Scan for the cell matching the given text and deliver its (x, y) coordinate at center. 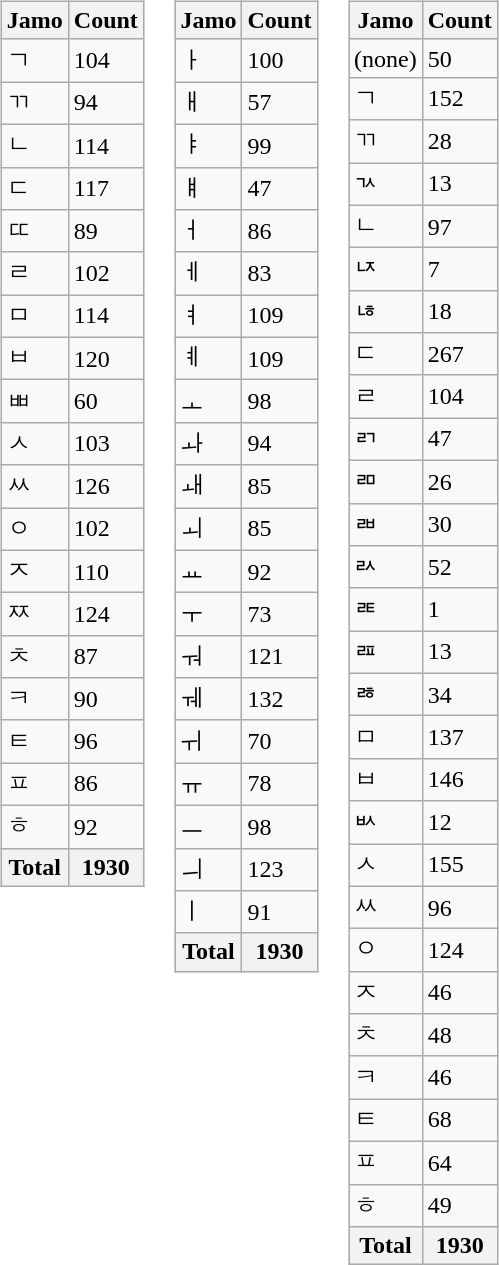
52 (460, 568)
34 (460, 694)
60 (106, 402)
ㄵ (386, 270)
126 (106, 486)
117 (106, 188)
146 (460, 780)
30 (460, 524)
123 (280, 870)
ㅀ (386, 694)
97 (460, 226)
99 (280, 146)
ㅟ (208, 742)
ㄾ (386, 610)
ㅔ (208, 274)
ㅑ (208, 146)
7 (460, 270)
ㅖ (208, 358)
100 (280, 60)
50 (460, 58)
ㅓ (208, 232)
ㄸ (34, 232)
83 (280, 274)
70 (280, 742)
155 (460, 866)
ㅗ (208, 402)
26 (460, 482)
ㄻ (386, 482)
48 (460, 1036)
64 (460, 1162)
ㄳ (386, 184)
ㅠ (208, 784)
(none) (386, 58)
ㅏ (208, 60)
267 (460, 354)
ㄺ (386, 440)
ㅄ (386, 822)
68 (460, 1120)
121 (280, 656)
ㅢ (208, 870)
ㅕ (208, 316)
ㅜ (208, 614)
ㅙ (208, 486)
ㅚ (208, 530)
ㅝ (208, 656)
28 (460, 142)
ㅡ (208, 826)
18 (460, 312)
90 (106, 700)
57 (280, 104)
ㅣ (208, 912)
132 (280, 700)
ㄿ (386, 652)
78 (280, 784)
ㅘ (208, 444)
49 (460, 1206)
103 (106, 444)
12 (460, 822)
ㅃ (34, 402)
ㅞ (208, 700)
ㄼ (386, 524)
1 (460, 610)
ㄽ (386, 568)
ㅛ (208, 572)
120 (106, 358)
73 (280, 614)
110 (106, 572)
91 (280, 912)
ㅐ (208, 104)
ㅒ (208, 188)
137 (460, 738)
89 (106, 232)
152 (460, 98)
ㄶ (386, 312)
ㅉ (34, 614)
87 (106, 656)
